Determine the [X, Y] coordinate at the center of the cell enclosing the given text.  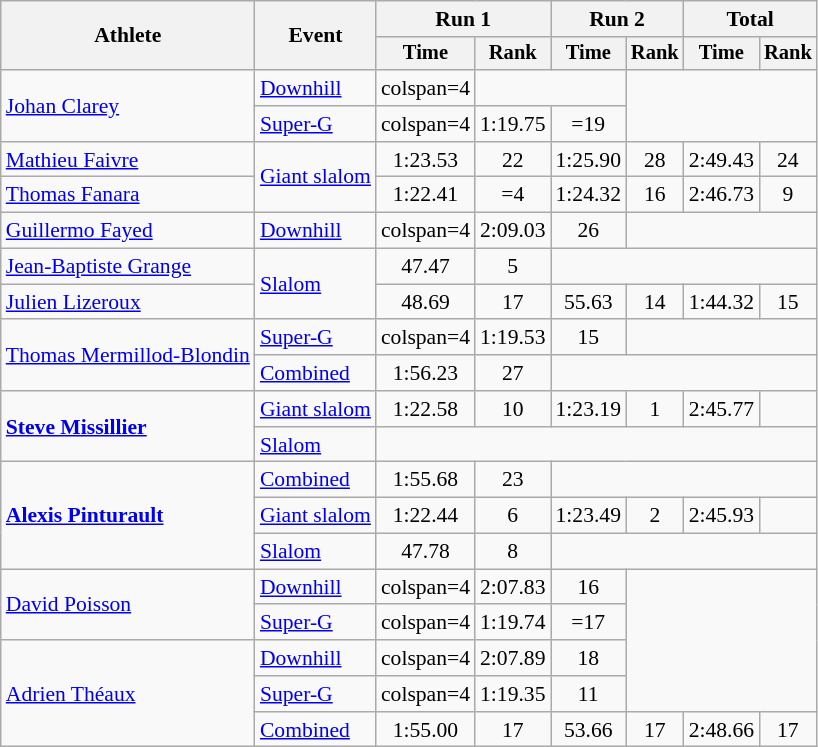
23 [512, 480]
2:07.83 [512, 587]
1:44.32 [722, 302]
1 [655, 409]
1:19.74 [512, 623]
1:19.75 [512, 124]
2:09.03 [512, 231]
Thomas Fanara [128, 195]
1:55.68 [426, 480]
1:23.19 [588, 409]
27 [512, 373]
2:49.43 [722, 160]
1:19.53 [512, 338]
=17 [588, 623]
47.78 [426, 552]
=4 [512, 195]
Total [750, 19]
8 [512, 552]
1:22.58 [426, 409]
9 [788, 195]
2:45.93 [722, 516]
24 [788, 160]
Run 2 [616, 19]
2:46.73 [722, 195]
26 [588, 231]
6 [512, 516]
1:23.53 [426, 160]
22 [512, 160]
Adrien Théaux [128, 694]
Athlete [128, 36]
Event [316, 36]
2:45.77 [722, 409]
2 [655, 516]
Alexis Pinturault [128, 516]
Johan Clarey [128, 106]
Julien Lizeroux [128, 302]
11 [588, 694]
David Poisson [128, 604]
1:24.32 [588, 195]
10 [512, 409]
28 [655, 160]
14 [655, 302]
1:22.41 [426, 195]
48.69 [426, 302]
17 [512, 302]
1:56.23 [426, 373]
Jean-Baptiste Grange [128, 267]
1:25.90 [588, 160]
Run 1 [464, 19]
1:23.49 [588, 516]
2:07.89 [512, 658]
1:22.44 [426, 516]
Thomas Mermillod-Blondin [128, 356]
Mathieu Faivre [128, 160]
Steve Missillier [128, 426]
5 [512, 267]
Guillermo Fayed [128, 231]
47.47 [426, 267]
18 [588, 658]
55.63 [588, 302]
=19 [588, 124]
1:19.35 [512, 694]
